Identify which cell holds the provided text, then report its (X, Y) central coordinate. 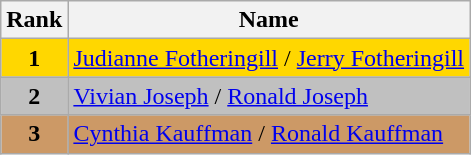
Judianne Fotheringill / Jerry Fotheringill (269, 58)
3 (34, 134)
Cynthia Kauffman / Ronald Kauffman (269, 134)
Vivian Joseph / Ronald Joseph (269, 96)
1 (34, 58)
Name (269, 20)
Rank (34, 20)
2 (34, 96)
